Determine the [x, y] coordinate at the center of the cell enclosing the given text.  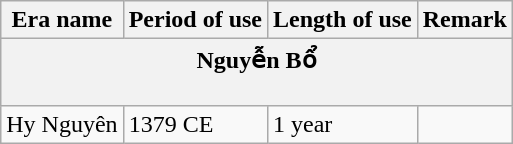
Length of use [343, 20]
Nguyễn Bổ [257, 72]
Period of use [195, 20]
Remark [464, 20]
Era name [62, 20]
1 year [343, 124]
Hy Nguyên [62, 124]
1379 CE [195, 124]
